Pinpoint the cell where the given text exists, returning its (x, y) midpoint coordinate. 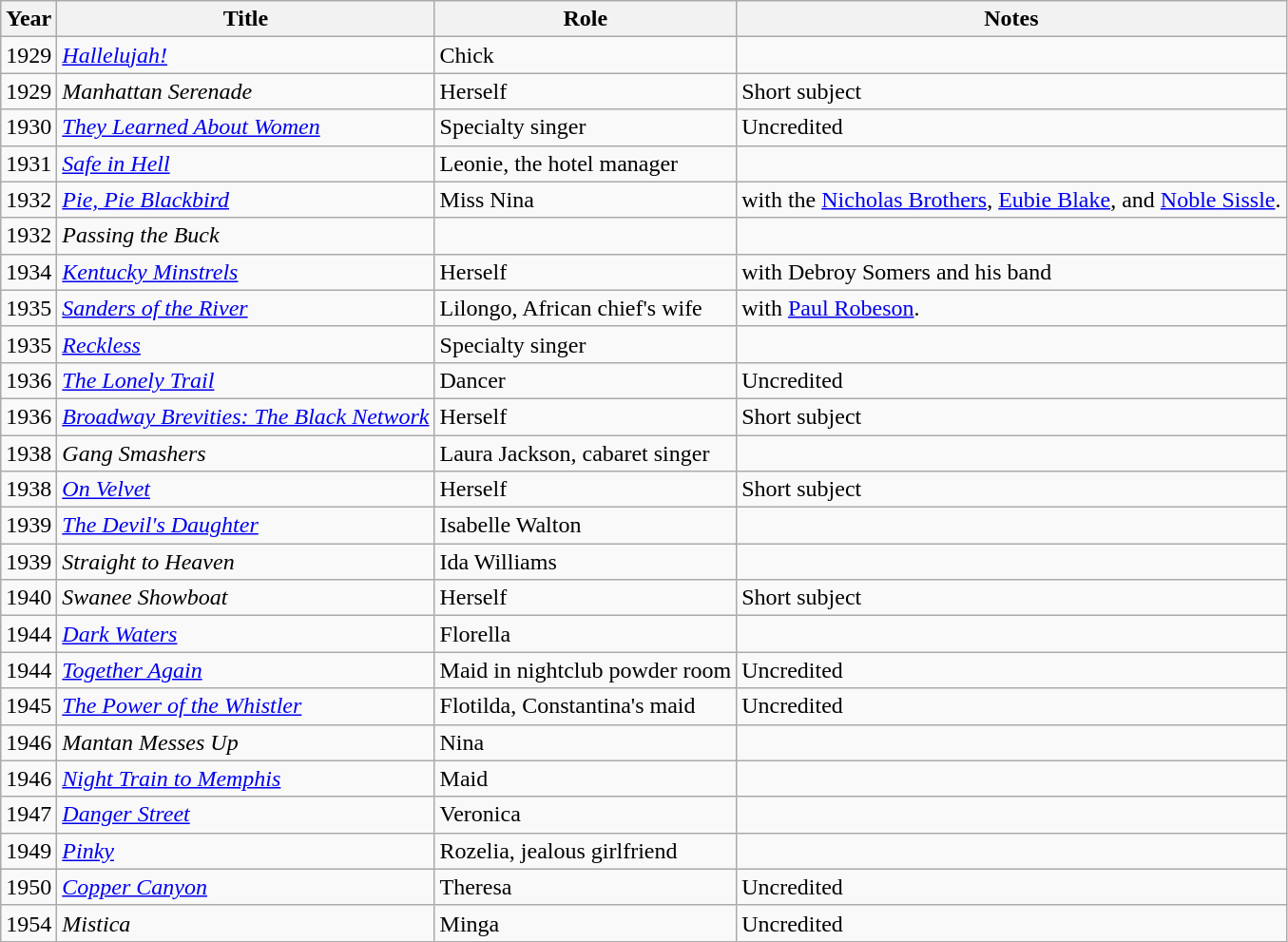
Together Again (245, 670)
1945 (29, 706)
1931 (29, 163)
Leonie, the hotel manager (586, 163)
Danger Street (245, 815)
Kentucky Minstrels (245, 272)
Straight to Heaven (245, 562)
Veronica (586, 815)
Nina (586, 742)
Dark Waters (245, 634)
1949 (29, 851)
Laura Jackson, cabaret singer (586, 453)
Copper Canyon (245, 887)
Isabelle Walton (586, 526)
Mantan Messes Up (245, 742)
The Power of the Whistler (245, 706)
Safe in Hell (245, 163)
with Paul Robeson. (1011, 308)
1934 (29, 272)
1954 (29, 923)
Florella (586, 634)
They Learned About Women (245, 127)
Year (29, 19)
Dancer (586, 380)
Night Train to Memphis (245, 779)
Mistica (245, 923)
1940 (29, 598)
Chick (586, 55)
Gang Smashers (245, 453)
Sanders of the River (245, 308)
Passing the Buck (245, 236)
Theresa (586, 887)
Maid in nightclub powder room (586, 670)
1950 (29, 887)
Reckless (245, 344)
Lilongo, African chief's wife (586, 308)
The Devil's Daughter (245, 526)
1930 (29, 127)
The Lonely Trail (245, 380)
1947 (29, 815)
Title (245, 19)
Pinky (245, 851)
Pie, Pie Blackbird (245, 200)
Miss Nina (586, 200)
On Velvet (245, 490)
with Debroy Somers and his band (1011, 272)
Flotilda, Constantina's maid (586, 706)
Hallelujah! (245, 55)
Maid (586, 779)
Minga (586, 923)
Notes (1011, 19)
Role (586, 19)
Ida Williams (586, 562)
Broadway Brevities: The Black Network (245, 416)
Manhattan Serenade (245, 91)
Rozelia, jealous girlfriend (586, 851)
Swanee Showboat (245, 598)
with the Nicholas Brothers, Eubie Blake, and Noble Sissle. (1011, 200)
